Return the [X, Y] coordinate for the center point of the cell that contains the specified text.  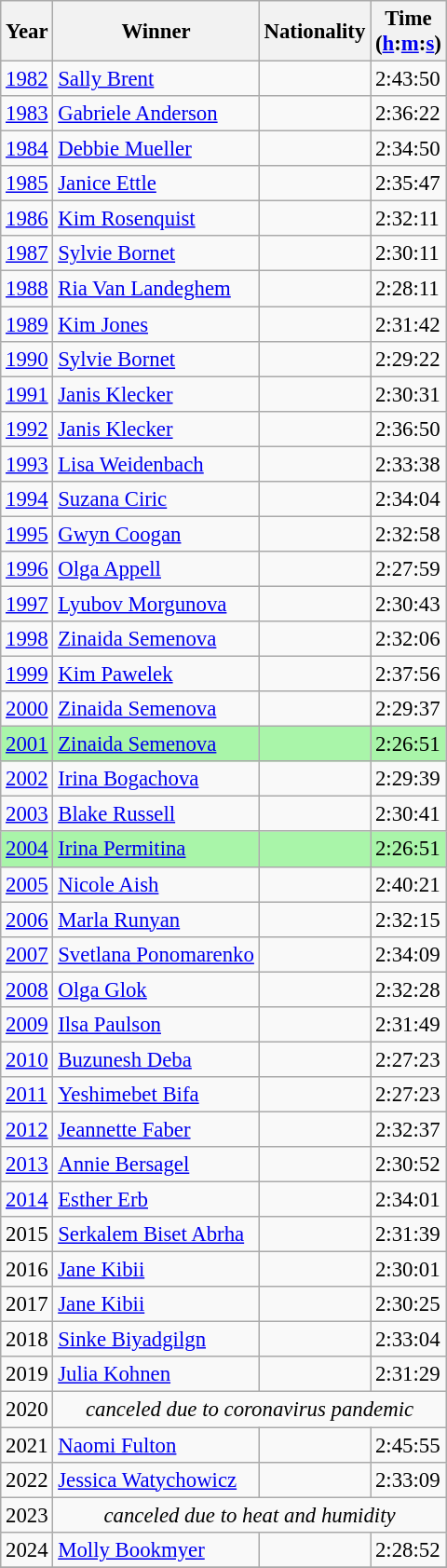
2:35:47 [409, 184]
Lisa Weidenbach [156, 464]
Debbie Mueller [156, 149]
2010 [27, 1059]
2:34:04 [409, 499]
2:31:39 [409, 1234]
Naomi Fulton [156, 1445]
Nicole Aish [156, 884]
2:34:01 [409, 1200]
Time(h:m:s) [409, 32]
2:37:56 [409, 675]
canceled due to coronavirus pandemic [250, 1410]
2:32:06 [409, 639]
Kim Rosenquist [156, 219]
2:27:59 [409, 569]
2012 [27, 1129]
Kim Pawelek [156, 675]
2019 [27, 1374]
2018 [27, 1340]
2:45:55 [409, 1445]
Molly Bookmyer [156, 1549]
2015 [27, 1234]
2005 [27, 884]
Lyubov Morgunova [156, 604]
2024 [27, 1549]
Olga Appell [156, 569]
2:30:25 [409, 1304]
1999 [27, 675]
1989 [27, 324]
2:30:31 [409, 394]
2:29:39 [409, 779]
2:34:09 [409, 954]
2011 [27, 1095]
1997 [27, 604]
2:29:22 [409, 359]
2:28:52 [409, 1549]
2007 [27, 954]
2023 [27, 1515]
Irina Permitina [156, 850]
Blake Russell [156, 814]
2:40:21 [409, 884]
Julia Kohnen [156, 1374]
1990 [27, 359]
2004 [27, 850]
2:43:50 [409, 79]
canceled due to heat and humidity [250, 1515]
2:32:37 [409, 1129]
2002 [27, 779]
2:30:11 [409, 254]
2:31:42 [409, 324]
2:32:28 [409, 989]
Janice Ettle [156, 184]
Svetlana Ponomarenko [156, 954]
1993 [27, 464]
2:32:58 [409, 534]
2:33:09 [409, 1479]
2008 [27, 989]
Olga Glok [156, 989]
Jessica Watychowicz [156, 1479]
1998 [27, 639]
2009 [27, 1025]
2:29:37 [409, 709]
2:28:11 [409, 289]
2:31:49 [409, 1025]
2022 [27, 1479]
Kim Jones [156, 324]
Esther Erb [156, 1200]
Jeannette Faber [156, 1129]
Irina Bogachova [156, 779]
2006 [27, 920]
1991 [27, 394]
Marla Runyan [156, 920]
2001 [27, 744]
1986 [27, 219]
Nationality [315, 32]
Sally Brent [156, 79]
2:31:29 [409, 1374]
Buzunesh Deba [156, 1059]
2021 [27, 1445]
Ria Van Landeghem [156, 289]
1987 [27, 254]
Gabriele Anderson [156, 114]
1992 [27, 429]
1988 [27, 289]
Annie Bersagel [156, 1165]
2:30:43 [409, 604]
2017 [27, 1304]
Suzana Ciric [156, 499]
Year [27, 32]
2:32:15 [409, 920]
1996 [27, 569]
1983 [27, 114]
2016 [27, 1270]
Gwyn Coogan [156, 534]
2:33:04 [409, 1340]
Ilsa Paulson [156, 1025]
1994 [27, 499]
1995 [27, 534]
2:34:50 [409, 149]
2:30:41 [409, 814]
2:36:50 [409, 429]
Winner [156, 32]
1982 [27, 79]
2000 [27, 709]
2020 [27, 1410]
1984 [27, 149]
1985 [27, 184]
Yeshimebet Bifa [156, 1095]
2:33:38 [409, 464]
2014 [27, 1200]
2:30:01 [409, 1270]
2013 [27, 1165]
2003 [27, 814]
Sinke Biyadgilgn [156, 1340]
2:36:22 [409, 114]
2:32:11 [409, 219]
2:30:52 [409, 1165]
Serkalem Biset Abrha [156, 1234]
